Provide the (X, Y) coordinate of the cell's center where the given text is located.  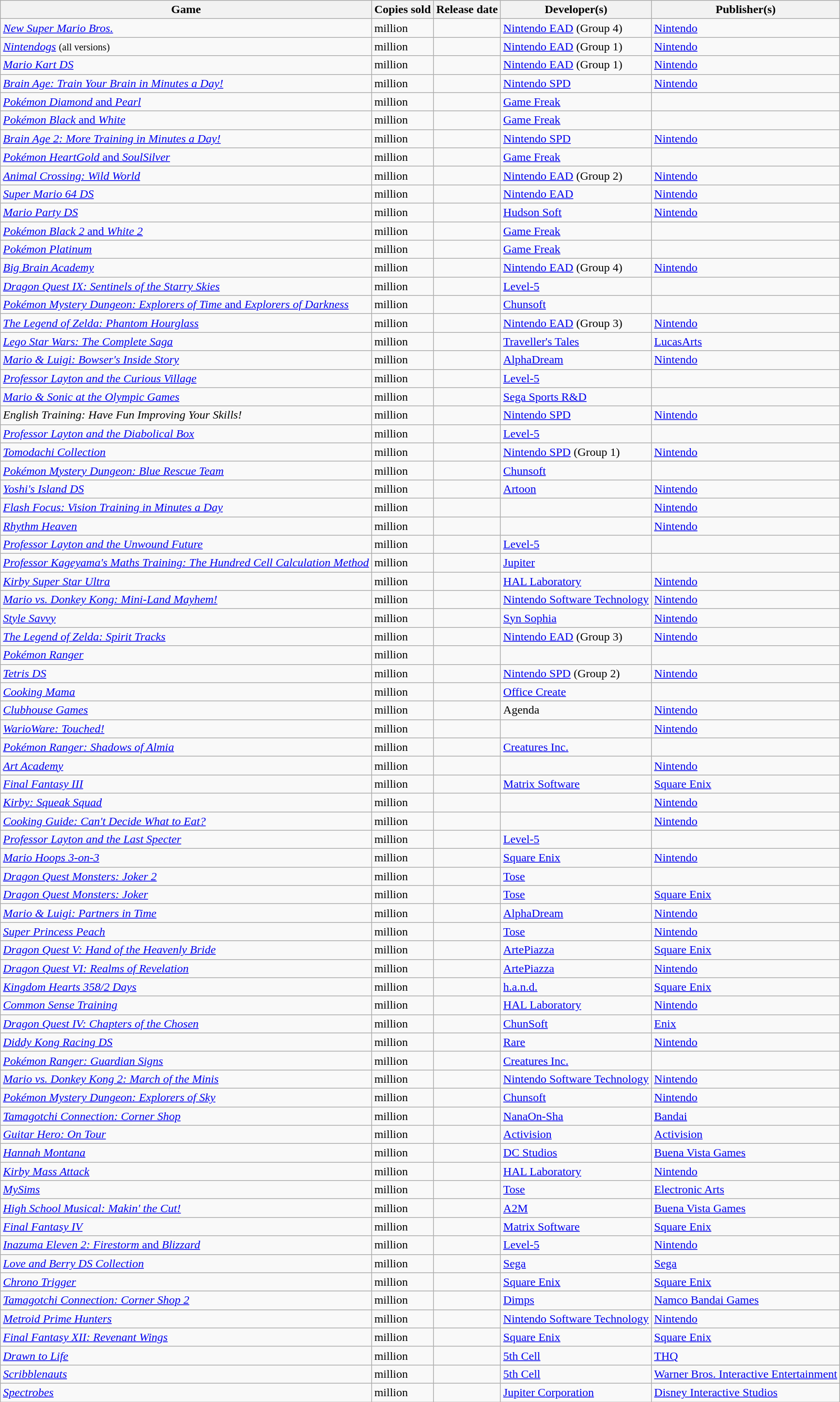
Super Princess Peach (186, 932)
Enix (746, 1024)
Pokémon Diamond and Pearl (186, 102)
Game (186, 10)
Style Savvy (186, 618)
Flash Focus: Vision Training in Minutes a Day (186, 507)
Warner Bros. Interactive Entertainment (746, 1374)
Pokémon Ranger: Guardian Signs (186, 1060)
Syn Sophia (576, 618)
Big Brain Academy (186, 268)
Metroid Prime Hunters (186, 1319)
Dimps (576, 1300)
Mario vs. Donkey Kong 2: March of the Minis (186, 1079)
Pokémon Ranger: Shadows of Almia (186, 747)
Mario Kart DS (186, 65)
Kirby Super Star Ultra (186, 581)
NanaOn-Sha (576, 1116)
Final Fantasy IV (186, 1227)
Scribblenauts (186, 1374)
Professor Layton and the Unwound Future (186, 545)
Jupiter (576, 563)
Pokémon HeartGold and SoulSilver (186, 157)
Dragon Quest V: Hand of the Heavenly Bride (186, 950)
The Legend of Zelda: Phantom Hourglass (186, 323)
Cooking Mama (186, 692)
Pokémon Mystery Dungeon: Explorers of Sky (186, 1097)
Dragon Quest VI: Realms of Revelation (186, 968)
Developer(s) (576, 10)
High School Musical: Makin' the Cut! (186, 1208)
Tamagotchi Connection: Corner Shop (186, 1116)
Mario & Sonic at the Olympic Games (186, 397)
Brain Age 2: More Training in Minutes a Day! (186, 139)
Pokémon Platinum (186, 249)
Release date (467, 10)
Copies sold (403, 10)
Super Mario 64 DS (186, 194)
Nintendogs (all versions) (186, 47)
Kirby: Squeak Squad (186, 802)
New Super Mario Bros. (186, 28)
Traveller's Tales (576, 342)
Pokémon Black 2 and White 2 (186, 231)
Tetris DS (186, 673)
ChunSoft (576, 1024)
LucasArts (746, 342)
Final Fantasy III (186, 784)
Office Create (576, 692)
h.a.n.d. (576, 987)
Pokémon Mystery Dungeon: Explorers of Time and Explorers of Darkness (186, 305)
Mario vs. Donkey Kong: Mini-Land Mayhem! (186, 600)
MySims (186, 1190)
Dragon Quest Monsters: Joker (186, 895)
Love and Berry DS Collection (186, 1263)
Dragon Quest Monsters: Joker 2 (186, 876)
Tamagotchi Connection: Corner Shop 2 (186, 1300)
Professor Kageyama's Maths Training: The Hundred Cell Calculation Method (186, 563)
Kirby Mass Attack (186, 1171)
Cooking Guide: Can't Decide What to Eat? (186, 821)
Professor Layton and the Diabolical Box (186, 434)
Electronic Arts (746, 1190)
A2M (576, 1208)
WarioWare: Touched! (186, 729)
Tomodachi Collection (186, 452)
Chrono Trigger (186, 1282)
Disney Interactive Studios (746, 1392)
Animal Crossing: Wild World (186, 175)
Mario Party DS (186, 212)
Pokémon Ranger (186, 655)
Yoshi's Island DS (186, 489)
Professor Layton and the Curious Village (186, 378)
Clubhouse Games (186, 710)
Artoon (576, 489)
Pokémon Black and White (186, 120)
Rhythm Heaven (186, 526)
Nintendo SPD (Group 1) (576, 452)
Pokémon Mystery Dungeon: Blue Rescue Team (186, 470)
Dragon Quest IV: Chapters of the Chosen (186, 1024)
Inazuma Eleven 2: Firestorm and Blizzard (186, 1245)
Dragon Quest IX: Sentinels of the Starry Skies (186, 286)
Brain Age: Train Your Brain in Minutes a Day! (186, 83)
Hudson Soft (576, 212)
Mario & Luigi: Partners in Time (186, 913)
Sega Sports R&D (576, 397)
Guitar Hero: On Tour (186, 1135)
The Legend of Zelda: Spirit Tracks (186, 637)
Drawn to Life (186, 1355)
Diddy Kong Racing DS (186, 1042)
THQ (746, 1355)
DC Studios (576, 1153)
Mario & Luigi: Bowser's Inside Story (186, 360)
Bandai (746, 1116)
Spectrobes (186, 1392)
Nintendo EAD (Group 2) (576, 175)
Lego Star Wars: The Complete Saga (186, 342)
Common Sense Training (186, 1005)
Mario Hoops 3-on-3 (186, 858)
Nintendo SPD (Group 2) (576, 673)
Rare (576, 1042)
Jupiter Corporation (576, 1392)
Namco Bandai Games (746, 1300)
Art Academy (186, 765)
Final Fantasy XII: Revenant Wings (186, 1337)
Agenda (576, 710)
Publisher(s) (746, 10)
Hannah Montana (186, 1153)
Kingdom Hearts 358/2 Days (186, 987)
Nintendo EAD (576, 194)
English Training: Have Fun Improving Your Skills! (186, 415)
Professor Layton and the Last Specter (186, 840)
